Search for the cell housing the specified text and yield its (X, Y) center coordinate. 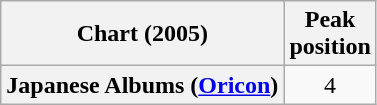
4 (330, 85)
Chart (2005) (142, 34)
Peakposition (330, 34)
Japanese Albums (Oricon) (142, 85)
